Locate the cell with the specified text and output its [X, Y] center coordinate. 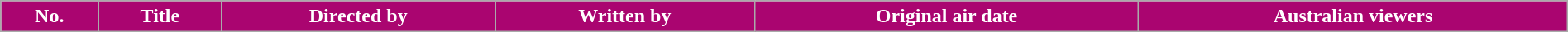
Original air date [946, 16]
Title [160, 16]
Australian viewers [1353, 16]
No. [50, 16]
Directed by [359, 16]
Written by [625, 16]
